For the text-containing cell, return its midpoint in (X, Y) coordinate format. 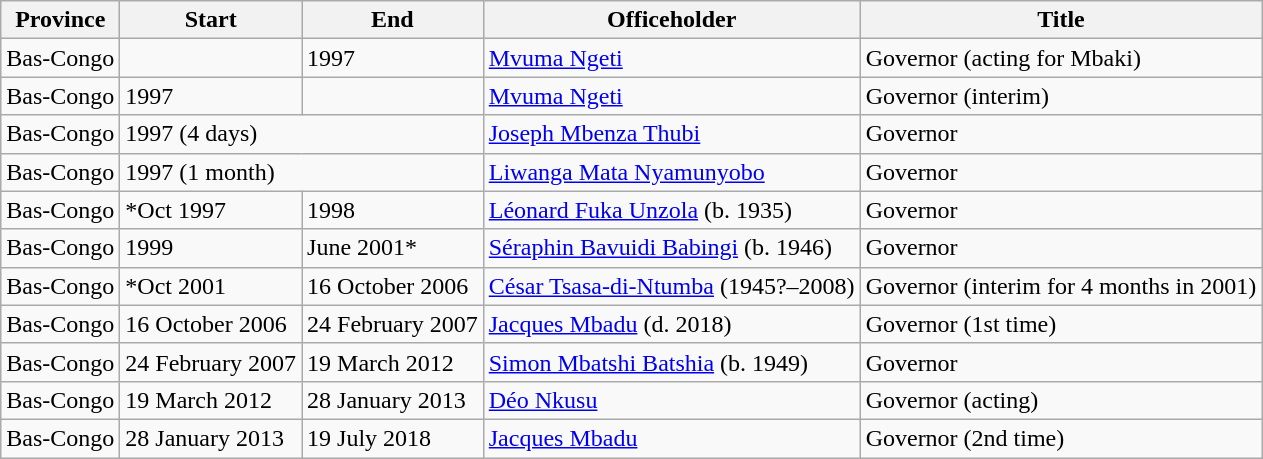
Governor (acting for Mbaki) (1061, 58)
Liwanga Mata Nyamunyobo (672, 172)
1997 (1 month) (302, 172)
Governor (2nd time) (1061, 438)
Jacques Mbadu (d. 2018) (672, 324)
Start (211, 20)
Governor (interim for 4 months in 2001) (1061, 286)
1998 (393, 210)
César Tsasa-di-Ntumba (1945?–2008) (672, 286)
Province (60, 20)
19 July 2018 (393, 438)
1997 (4 days) (302, 134)
*Oct 2001 (211, 286)
Jacques Mbadu (672, 438)
Officeholder (672, 20)
Governor (interim) (1061, 96)
Joseph Mbenza Thubi (672, 134)
1999 (211, 248)
*Oct 1997 (211, 210)
Simon Mbatshi Batshia (b. 1949) (672, 362)
Governor (acting) (1061, 400)
End (393, 20)
June 2001* (393, 248)
Title (1061, 20)
Léonard Fuka Unzola (b. 1935) (672, 210)
Déo Nkusu (672, 400)
Governor (1st time) (1061, 324)
Séraphin Bavuidi Babingi (b. 1946) (672, 248)
